Return [x, y] of the center of cell containing provided text 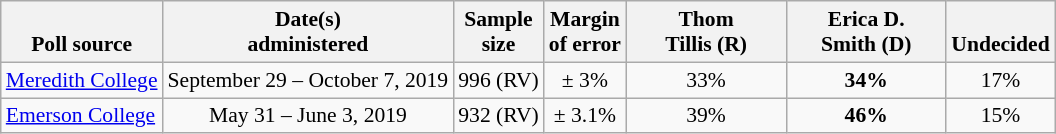
17% [1000, 80]
Undecided [1000, 32]
932 (RV) [498, 116]
Marginof error [585, 32]
34% [866, 80]
996 (RV) [498, 80]
May 31 – June 3, 2019 [308, 116]
± 3% [585, 80]
39% [706, 116]
15% [1000, 116]
Meredith College [82, 80]
46% [866, 116]
33% [706, 80]
± 3.1% [585, 116]
Samplesize [498, 32]
Date(s)administered [308, 32]
Poll source [82, 32]
Erica D.Smith (D) [866, 32]
September 29 – October 7, 2019 [308, 80]
ThomTillis (R) [706, 32]
Emerson College [82, 116]
